Locate the cell with the specified text and output its (x, y) center coordinate. 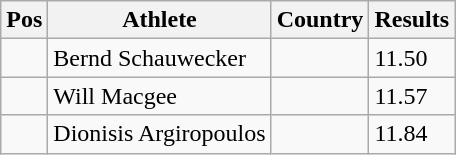
11.50 (412, 58)
11.84 (412, 134)
Athlete (160, 20)
11.57 (412, 96)
Results (412, 20)
Will Macgee (160, 96)
Dionisis Argiropoulos (160, 134)
Country (320, 20)
Bernd Schauwecker (160, 58)
Pos (24, 20)
